Find where the given text appears and provide that cell's center as [X, Y] coordinate. 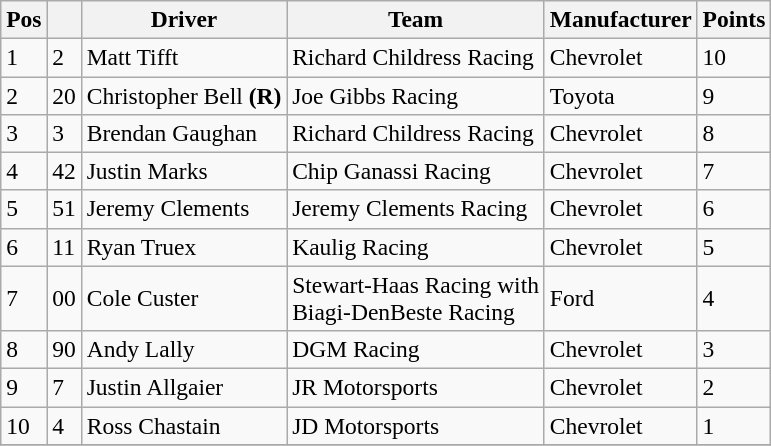
Kaulig Racing [416, 247]
Driver [184, 19]
Toyota [620, 95]
Ryan Truex [184, 247]
90 [64, 349]
Joe Gibbs Racing [416, 95]
Jeremy Clements Racing [416, 209]
Jeremy Clements [184, 209]
Andy Lally [184, 349]
Pos [24, 19]
11 [64, 247]
00 [64, 298]
Team [416, 19]
Manufacturer [620, 19]
Points [734, 19]
Ross Chastain [184, 425]
42 [64, 171]
20 [64, 95]
Matt Tifft [184, 57]
Chip Ganassi Racing [416, 171]
Ford [620, 298]
JR Motorsports [416, 387]
Brendan Gaughan [184, 133]
Justin Marks [184, 171]
Justin Allgaier [184, 387]
51 [64, 209]
DGM Racing [416, 349]
JD Motorsports [416, 425]
Christopher Bell (R) [184, 95]
Stewart-Haas Racing with Biagi-DenBeste Racing [416, 298]
Cole Custer [184, 298]
